Detect which cell encompasses the target text, then output its (x, y) center coordinate. 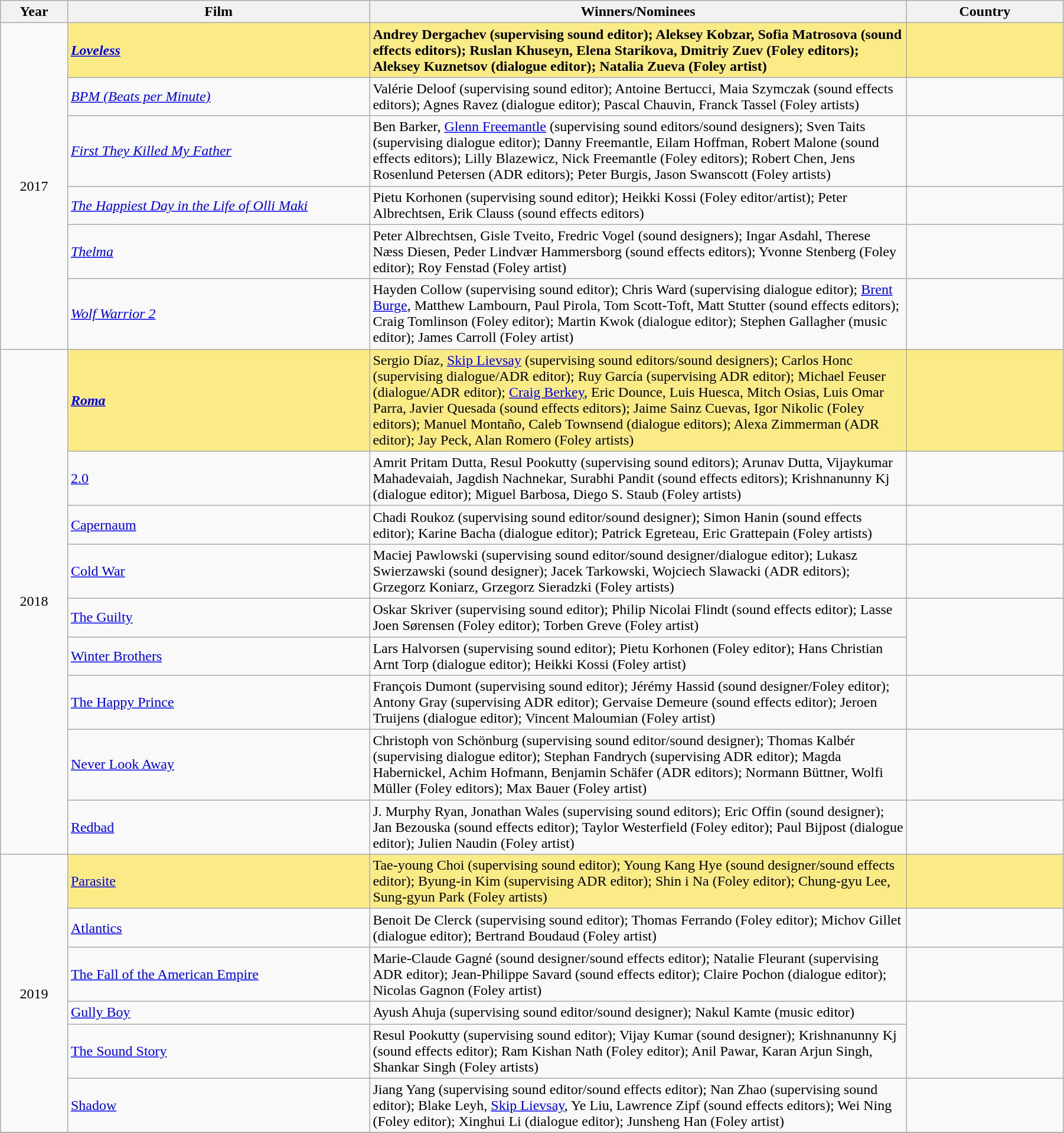
The Sound Story (218, 1051)
2018 (34, 602)
Benoit De Clerck (supervising sound editor); Thomas Ferrando (Foley editor); Michov Gillet (dialogue editor); Bertrand Boudaud (Foley artist) (638, 928)
Atlantics (218, 928)
The Happy Prince (218, 703)
Thelma (218, 252)
The Fall of the American Empire (218, 974)
Loveless (218, 50)
Film (218, 12)
2019 (34, 993)
BPM (Beats per Minute) (218, 97)
Cold War (218, 571)
Winter Brothers (218, 655)
2017 (34, 186)
Shadow (218, 1105)
Ayush Ahuja (supervising sound editor/sound designer); Nakul Kamte (music editor) (638, 1013)
Year (34, 12)
Pietu Korhonen (supervising sound editor); Heikki Kossi (Foley editor/artist); Peter Albrechtsen, Erik Clauss (sound effects editors) (638, 205)
Parasite (218, 881)
First They Killed My Father (218, 151)
Lars Halvorsen (supervising sound editor); Pietu Korhonen (Foley editor); Hans Christian Arnt Torp (dialogue editor); Heikki Kossi (Foley artist) (638, 655)
Country (985, 12)
The Happiest Day in the Life of Olli Maki (218, 205)
Roma (218, 400)
Never Look Away (218, 765)
Capernaum (218, 524)
Winners/Nominees (638, 12)
Wolf Warrior 2 (218, 314)
Gully Boy (218, 1013)
2.0 (218, 478)
Redbad (218, 827)
The Guilty (218, 618)
